For the text-containing cell, return its midpoint in [x, y] coordinate format. 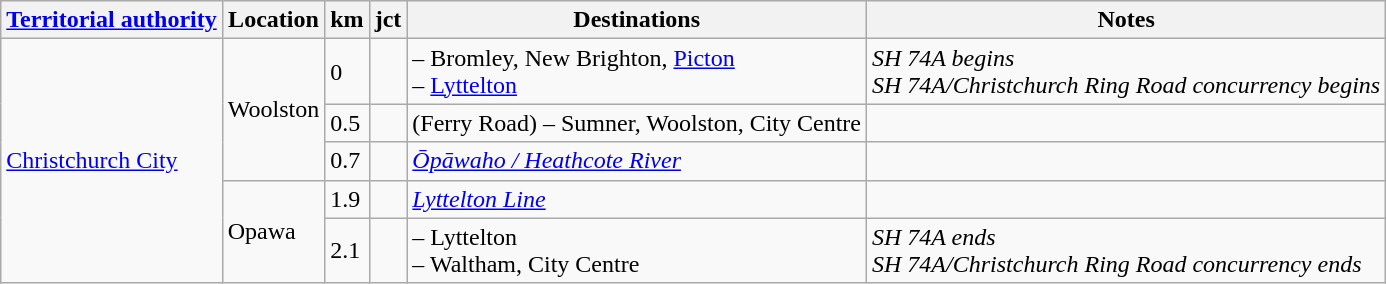
Lyttelton Line [637, 199]
Ōpāwaho / Heathcote River [637, 161]
0 [347, 72]
Christchurch City [112, 161]
0.5 [347, 123]
km [347, 20]
(Ferry Road) – Sumner, Woolston, City Centre [637, 123]
Destinations [637, 20]
Location [273, 20]
1.9 [347, 199]
0.7 [347, 161]
Territorial authority [112, 20]
Notes [1126, 20]
SH 74A endsSH 74A/Christchurch Ring Road concurrency ends [1126, 250]
SH 74A beginsSH 74A/Christchurch Ring Road concurrency begins [1126, 72]
Opawa [273, 232]
– Lyttelton – Waltham, City Centre [637, 250]
Woolston [273, 110]
jct [388, 20]
2.1 [347, 250]
– Bromley, New Brighton, Picton – Lyttelton [637, 72]
